Find where the given text appears and provide that cell's center as [X, Y] coordinate. 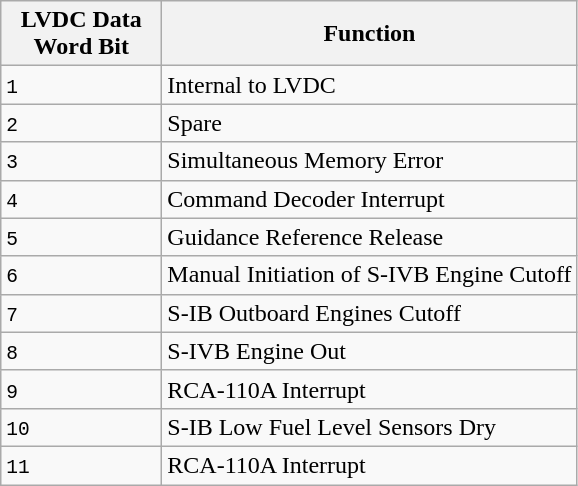
5 [82, 237]
Spare [370, 123]
Simultaneous Memory Error [370, 161]
Guidance Reference Release [370, 237]
11 [82, 465]
S-IB Outboard Engines Cutoff [370, 313]
2 [82, 123]
Internal to LVDC [370, 85]
3 [82, 161]
8 [82, 351]
9 [82, 389]
Manual Initiation of S-IVB Engine Cutoff [370, 275]
6 [82, 275]
S-IVB Engine Out [370, 351]
LVDC Data Word Bit [82, 34]
Command Decoder Interrupt [370, 199]
4 [82, 199]
S-IB Low Fuel Level Sensors Dry [370, 427]
7 [82, 313]
1 [82, 85]
10 [82, 427]
Function [370, 34]
